Capture the cell that displays the provided text and extract its (X, Y) central coordinate. 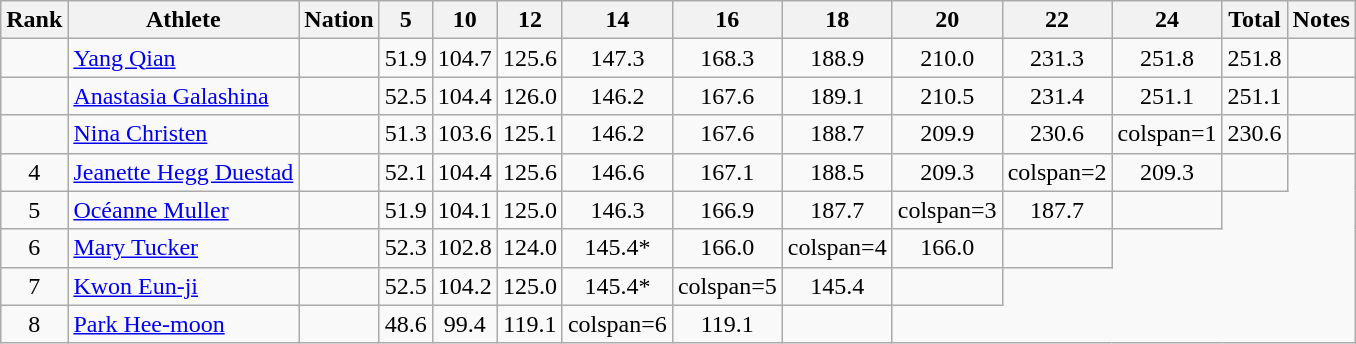
124.0 (530, 248)
210.0 (947, 58)
104.2 (464, 286)
Nation (339, 20)
209.9 (947, 134)
103.6 (464, 134)
18 (837, 20)
Nina Christen (184, 134)
52.1 (406, 172)
16 (727, 20)
14 (617, 20)
51.3 (406, 134)
Kwon Eun-ji (184, 286)
146.6 (617, 172)
Rank (34, 20)
Yang Qian (184, 58)
188.9 (837, 58)
24 (1167, 20)
99.4 (464, 324)
Anastasia Galashina (184, 96)
Jeanette Hegg Duestad (184, 172)
189.1 (837, 96)
210.5 (947, 96)
167.1 (727, 172)
188.7 (837, 134)
Park Hee-moon (184, 324)
8 (34, 324)
125.1 (530, 134)
231.4 (1057, 96)
colspan=4 (837, 248)
Total (1254, 20)
20 (947, 20)
6 (34, 248)
147.3 (617, 58)
colspan=2 (1057, 172)
126.0 (530, 96)
104.1 (464, 210)
colspan=6 (617, 324)
10 (464, 20)
colspan=1 (1167, 134)
Mary Tucker (184, 248)
104.7 (464, 58)
145.4 (837, 286)
Athlete (184, 20)
22 (1057, 20)
168.3 (727, 58)
colspan=5 (727, 286)
102.8 (464, 248)
146.3 (617, 210)
4 (34, 172)
Notes (1321, 20)
52.3 (406, 248)
48.6 (406, 324)
231.3 (1057, 58)
Océanne Muller (184, 210)
7 (34, 286)
12 (530, 20)
166.9 (727, 210)
188.5 (837, 172)
colspan=3 (947, 210)
